Return the (x, y) coordinate for the center point of the cell that contains the specified text.  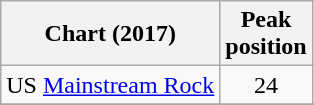
Chart (2017) (110, 34)
Peakposition (266, 34)
US Mainstream Rock (110, 85)
24 (266, 85)
